For the text-containing cell, return its midpoint in [X, Y] coordinate format. 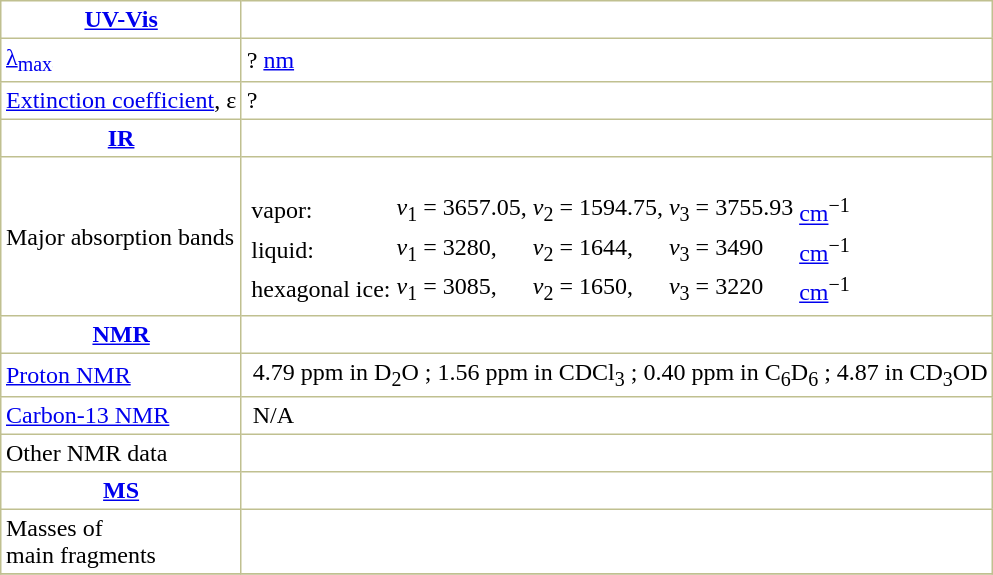
ν1 = 3085, [462, 289]
IR [122, 139]
Other NMR data [122, 454]
ν3 = 3490 [730, 250]
? [616, 101]
ν1 = 3657.05, [462, 210]
Proton NMR [122, 376]
ν2 = 1594.75, [598, 210]
ν1 = 3280, [462, 250]
NMR [122, 335]
ν2 = 1644, [598, 250]
ν3 = 3220 [730, 289]
vapor: [321, 210]
hexagonal ice: [321, 289]
N/A [616, 416]
Carbon-13 NMR [122, 416]
λmax [122, 60]
ν2 = 1650, [598, 289]
Major absorption bands [122, 236]
Extinction coefficient, ε [122, 101]
? nm [616, 60]
UV-Vis [122, 20]
4.79 ppm in D2O ; 1.56 ppm in CDCl3 ; 0.40 ppm in C6D6 ; 4.87 in CD3OD [616, 376]
liquid: [321, 250]
Masses of main fragments [122, 542]
vapor: ν1 = 3657.05, ν2 = 1594.75, ν3 = 3755.93 cm−1 liquid: ν1 = 3280, ν2 = 1644, ν3 = 3490 cm−1 hexagonal ice: ν1 = 3085, ν2 = 1650, ν3 = 3220 cm−1 [616, 236]
MS [122, 491]
ν3 = 3755.93 [730, 210]
